Search for the cell housing the specified text and yield its (x, y) center coordinate. 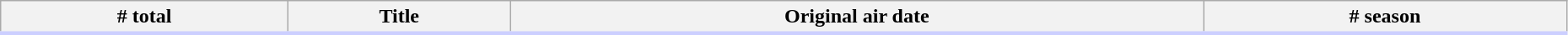
Title (399, 17)
Original air date (857, 17)
# season (1385, 17)
# total (145, 17)
